Search for the cell housing the specified text and yield its (X, Y) center coordinate. 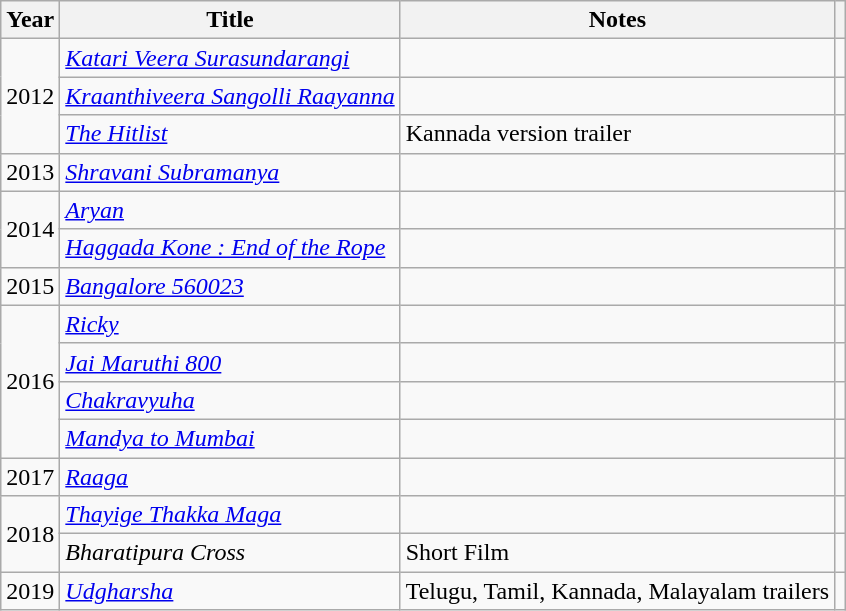
Thayige Thakka Maga (230, 515)
2013 (30, 172)
Short Film (617, 553)
Kraanthiveera Sangolli Raayanna (230, 96)
Katari Veera Surasundarangi (230, 58)
Shravani Subramanya (230, 172)
Jai Maruthi 800 (230, 362)
Bharatipura Cross (230, 553)
Haggada Kone : End of the Rope (230, 248)
2015 (30, 286)
Mandya to Mumbai (230, 438)
Ricky (230, 324)
Raaga (230, 477)
Bangalore 560023 (230, 286)
The Hitlist (230, 134)
2017 (30, 477)
Notes (617, 20)
2012 (30, 96)
Chakravyuha (230, 400)
Udgharsha (230, 591)
Aryan (230, 210)
Telugu, Tamil, Kannada, Malayalam trailers (617, 591)
2018 (30, 534)
Title (230, 20)
2019 (30, 591)
Year (30, 20)
2016 (30, 381)
Kannada version trailer (617, 134)
2014 (30, 229)
